Scan for the cell matching the given text and deliver its [X, Y] coordinate at center. 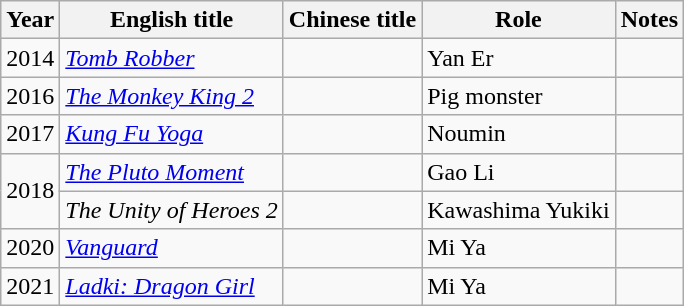
2021 [30, 286]
Tomb Robber [172, 58]
Noumin [518, 134]
2020 [30, 248]
The Monkey King 2 [172, 96]
Role [518, 20]
Kung Fu Yoga [172, 134]
Pig monster [518, 96]
2016 [30, 96]
Kawashima Yukiki [518, 210]
English title [172, 20]
Gao Li [518, 172]
2017 [30, 134]
Notes [649, 20]
Yan Er [518, 58]
Ladki: Dragon Girl [172, 286]
Year [30, 20]
The Pluto Moment [172, 172]
2014 [30, 58]
Vanguard [172, 248]
Chinese title [352, 20]
The Unity of Heroes 2 [172, 210]
2018 [30, 191]
